Determine the [X, Y] coordinate at the center of the cell enclosing the given text.  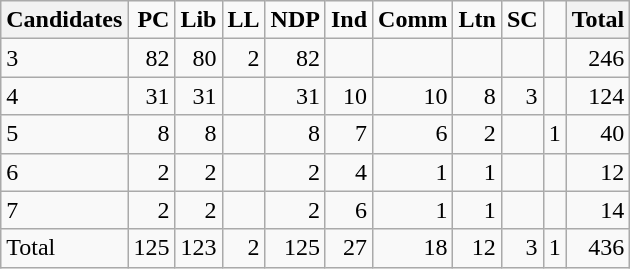
27 [348, 248]
Ind [348, 20]
Comm [413, 20]
124 [598, 96]
5 [64, 134]
123 [198, 248]
Candidates [64, 20]
LL [244, 20]
Ltn [477, 20]
SC [522, 20]
246 [598, 58]
Lib [198, 20]
PC [152, 20]
14 [598, 210]
80 [198, 58]
18 [413, 248]
436 [598, 248]
40 [598, 134]
NDP [295, 20]
